Search for the cell housing the specified text and yield its (X, Y) center coordinate. 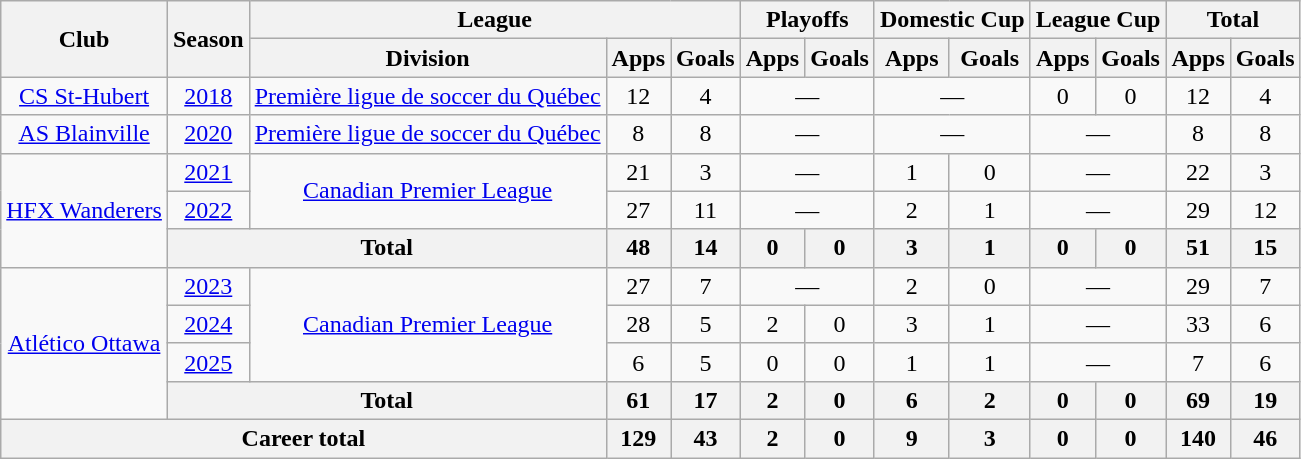
2021 (208, 172)
17 (705, 400)
69 (1198, 400)
14 (705, 248)
Division (428, 58)
Atlético Ottawa (84, 343)
AS Blainville (84, 134)
9 (912, 438)
2018 (208, 96)
19 (1265, 400)
33 (1198, 324)
HFX Wanderers (84, 210)
48 (638, 248)
46 (1265, 438)
2025 (208, 362)
22 (1198, 172)
Domestic Cup (952, 20)
43 (705, 438)
15 (1265, 248)
21 (638, 172)
2023 (208, 286)
League Cup (1098, 20)
28 (638, 324)
2022 (208, 210)
Career total (304, 438)
2024 (208, 324)
Club (84, 39)
129 (638, 438)
61 (638, 400)
140 (1198, 438)
51 (1198, 248)
2020 (208, 134)
Playoffs (807, 20)
CS St-Hubert (84, 96)
League (494, 20)
Season (208, 39)
11 (705, 210)
